Locate the cell with the specified text and output its (X, Y) center coordinate. 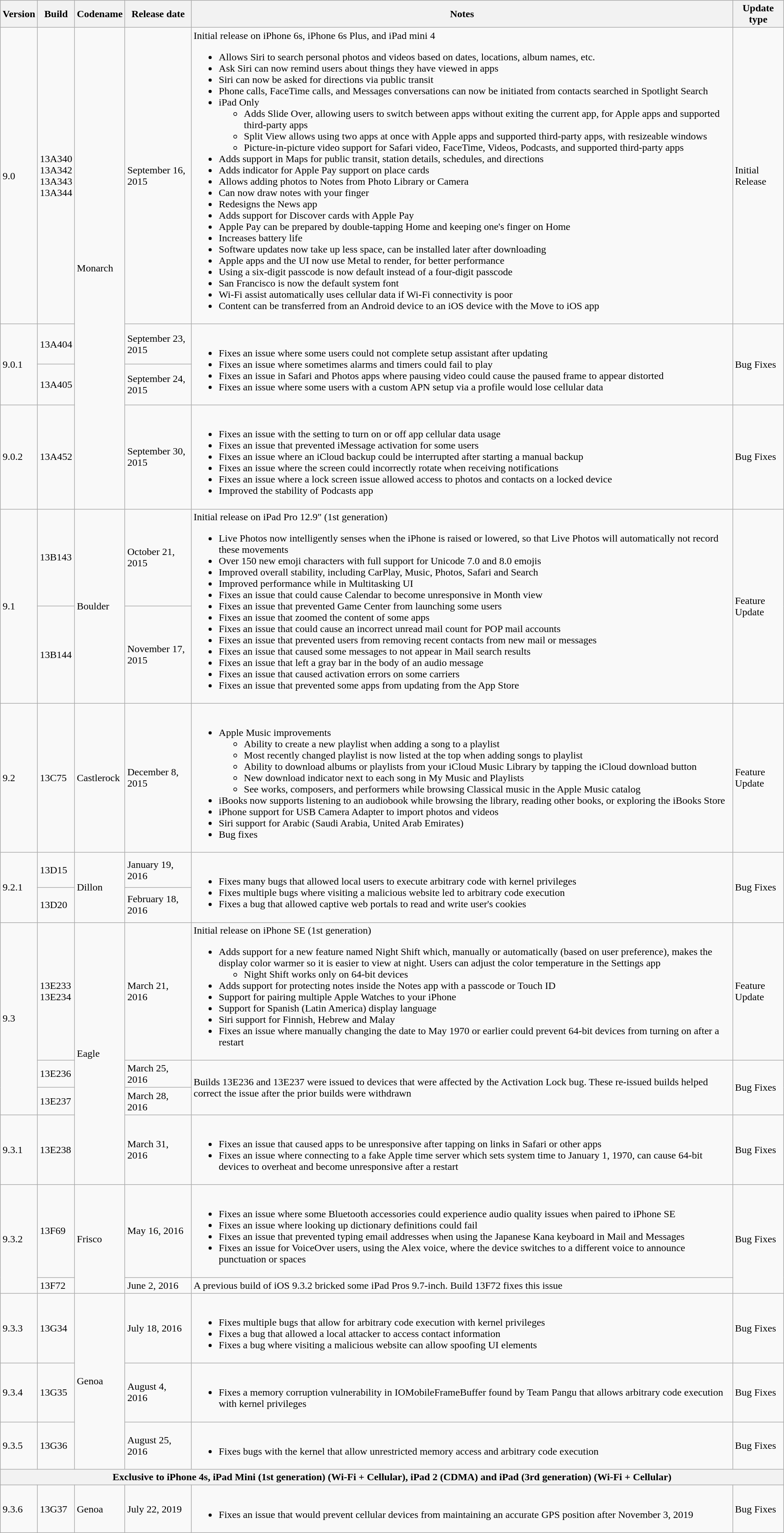
May 16, 2016 (158, 1231)
Frisco (100, 1239)
13D15 (56, 870)
13A405 (56, 385)
Dillon (100, 887)
13A452 (56, 457)
9.3.4 (19, 1393)
March 31, 2016 (158, 1149)
13E238 (56, 1149)
Initial Release (758, 176)
Eagle (100, 1053)
March 25, 2016 (158, 1074)
November 17, 2015 (158, 655)
A previous build of iOS 9.3.2 bricked some iPad Pros 9.7-inch. Build 13F72 fixes this issue (462, 1285)
Notes (462, 14)
9.3.2 (19, 1239)
13A34013A34213A34313A344 (56, 176)
Monarch (100, 268)
13B143 (56, 557)
September 30, 2015 (158, 457)
9.3 (19, 1019)
13G37 (56, 1509)
Fixes bugs with the kernel that allow unrestricted memory access and arbitrary code execution (462, 1446)
13A404 (56, 344)
13B144 (56, 655)
9.2 (19, 778)
Build (56, 14)
January 19, 2016 (158, 870)
March 21, 2016 (158, 991)
13F72 (56, 1285)
December 8, 2015 (158, 778)
June 2, 2016 (158, 1285)
9.3.6 (19, 1509)
Boulder (100, 606)
9.1 (19, 606)
October 21, 2015 (158, 557)
13E237 (56, 1101)
9.0.2 (19, 457)
Release date (158, 14)
Exclusive to iPhone 4s, iPad Mini (1st generation) (Wi-Fi + Cellular), iPad 2 (CDMA) and iPad (3rd generation) (Wi-Fi + Cellular) (392, 1477)
Version (19, 14)
9.2.1 (19, 887)
September 16, 2015 (158, 176)
13C75 (56, 778)
13E23313E234 (56, 991)
9.3.1 (19, 1149)
9.0 (19, 176)
Fixes a memory corruption vulnerability in IOMobileFrameBuffer found by Team Pangu that allows arbitrary code execution with kernel privileges (462, 1393)
9.3.3 (19, 1329)
July 22, 2019 (158, 1509)
September 24, 2015 (158, 385)
March 28, 2016 (158, 1101)
13G34 (56, 1329)
Codename (100, 14)
9.0.1 (19, 364)
13G36 (56, 1446)
13F69 (56, 1231)
August 25, 2016 (158, 1446)
Update type (758, 14)
9.3.5 (19, 1446)
Fixes an issue that would prevent cellular devices from maintaining an accurate GPS position after November 3, 2019 (462, 1509)
September 23, 2015 (158, 344)
February 18, 2016 (158, 905)
August 4, 2016 (158, 1393)
13E236 (56, 1074)
13D20 (56, 905)
Castlerock (100, 778)
July 18, 2016 (158, 1329)
13G35 (56, 1393)
